Capture the cell that displays the provided text and extract its (X, Y) central coordinate. 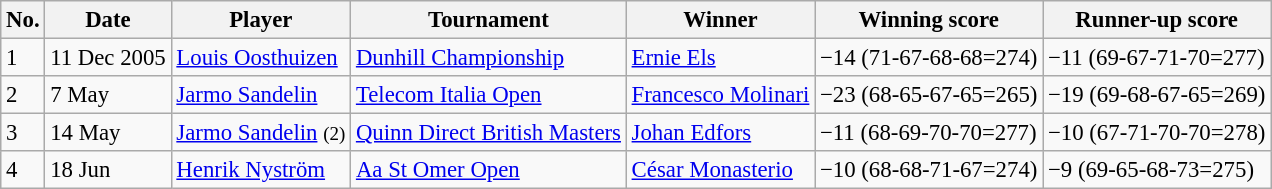
−11 (68-69-70-70=277) (929, 133)
−14 (71-67-68-68=274) (929, 58)
−11 (69-67-71-70=277) (1157, 58)
14 May (108, 133)
−9 (69-65-68-73=275) (1157, 170)
−10 (68-68-71-67=274) (929, 170)
−23 (68-65-67-65=265) (929, 95)
No. (23, 20)
Aa St Omer Open (489, 170)
1 (23, 58)
Winner (720, 20)
Quinn Direct British Masters (489, 133)
−10 (67-71-70-70=278) (1157, 133)
César Monasterio (720, 170)
4 (23, 170)
−19 (69-68-67-65=269) (1157, 95)
Johan Edfors (720, 133)
Henrik Nyström (261, 170)
3 (23, 133)
Jarmo Sandelin (2) (261, 133)
Telecom Italia Open (489, 95)
18 Jun (108, 170)
Tournament (489, 20)
11 Dec 2005 (108, 58)
Winning score (929, 20)
Runner-up score (1157, 20)
Francesco Molinari (720, 95)
Ernie Els (720, 58)
7 May (108, 95)
2 (23, 95)
Louis Oosthuizen (261, 58)
Player (261, 20)
Dunhill Championship (489, 58)
Jarmo Sandelin (261, 95)
Date (108, 20)
